Capture the cell that displays the provided text and extract its [x, y] central coordinate. 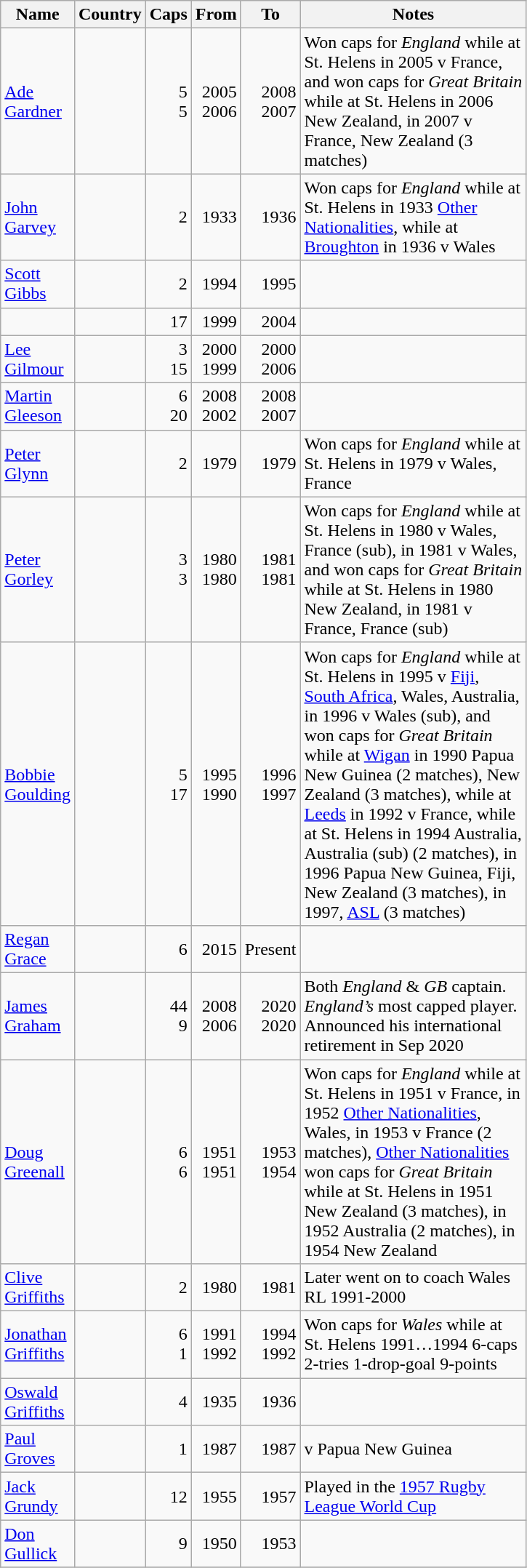
20082002 [216, 406]
Peter Glynn [38, 463]
From [216, 15]
Played in the 1957 Rugby League World Cup [413, 1497]
James Graham [38, 1015]
Ade Gardner [38, 101]
33 [169, 569]
19951990 [216, 784]
55 [169, 101]
Name [38, 15]
Scott Gibbs [38, 284]
19961997 [270, 784]
Later went on to coach Wales RL 1991-2000 [413, 1287]
To [270, 15]
1955 [216, 1497]
20001999 [216, 359]
Won caps for England while at St. Helens in 1979 v Wales, France [413, 463]
Jonathan Griffiths [38, 1345]
1981 [270, 1287]
Doug Greenall [38, 1161]
Present [270, 948]
Martin Gleeson [38, 406]
1 [169, 1449]
Lee Gilmour [38, 359]
17 [169, 321]
Jack Grundy [38, 1497]
Don Gullick [38, 1543]
19531954 [270, 1161]
Won caps for Wales while at St. Helens 1991…1994 6-caps 2-tries 1-drop-goal 9-points [413, 1345]
1933 [216, 217]
1957 [270, 1497]
Peter Gorley [38, 569]
1980 [216, 1287]
2015 [216, 948]
1950 [216, 1543]
2004 [270, 321]
620 [169, 406]
Won caps for England while at St. Helens in 1933 Other Nationalities, while at Broughton in 1936 v Wales [413, 217]
6 [169, 948]
315 [169, 359]
19511951 [216, 1161]
Oswald Griffiths [38, 1402]
Notes [413, 15]
19811981 [270, 569]
19911992 [216, 1345]
1935 [216, 1402]
Regan Grace [38, 948]
12 [169, 1497]
449 [169, 1015]
19941992 [270, 1345]
Bobbie Goulding [38, 784]
19801980 [216, 569]
1999 [216, 321]
1994 [216, 284]
61 [169, 1345]
Clive Griffiths [38, 1287]
John Garvey [38, 217]
Country [110, 15]
v Papua New Guinea [413, 1449]
20202020 [270, 1015]
20002006 [270, 359]
66 [169, 1161]
517 [169, 784]
1953 [270, 1543]
1995 [270, 284]
Both England & GB captain. England’s most capped player. Announced his international retirement in Sep 2020 [413, 1015]
20052006 [216, 101]
4 [169, 1402]
9 [169, 1543]
Paul Groves [38, 1449]
Caps [169, 15]
20082006 [216, 1015]
